Return [X, Y] of the center of cell containing provided text 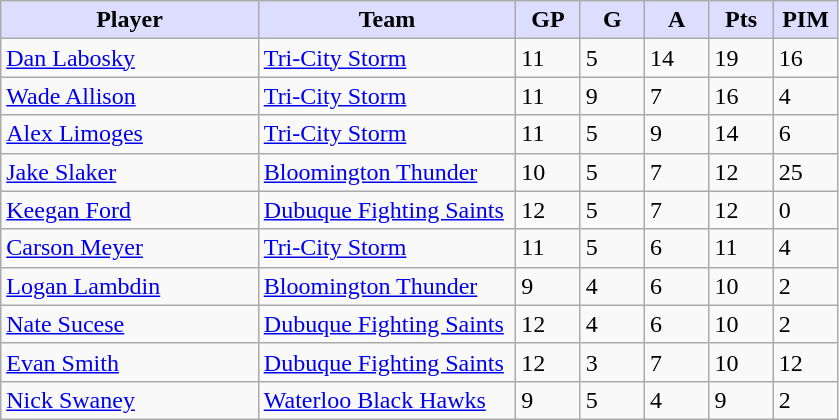
Waterloo Black Hawks [387, 400]
Nick Swaney [130, 400]
Jake Slaker [130, 172]
GP [548, 20]
0 [805, 210]
25 [805, 172]
Nate Sucese [130, 324]
3 [612, 362]
G [612, 20]
Pts [741, 20]
Alex Limoges [130, 134]
PIM [805, 20]
Player [130, 20]
Team [387, 20]
Logan Lambdin [130, 286]
Keegan Ford [130, 210]
Carson Meyer [130, 248]
19 [741, 58]
Wade Allison [130, 96]
Dan Labosky [130, 58]
Evan Smith [130, 362]
A [677, 20]
